Locate the cell with the specified text and output its [x, y] center coordinate. 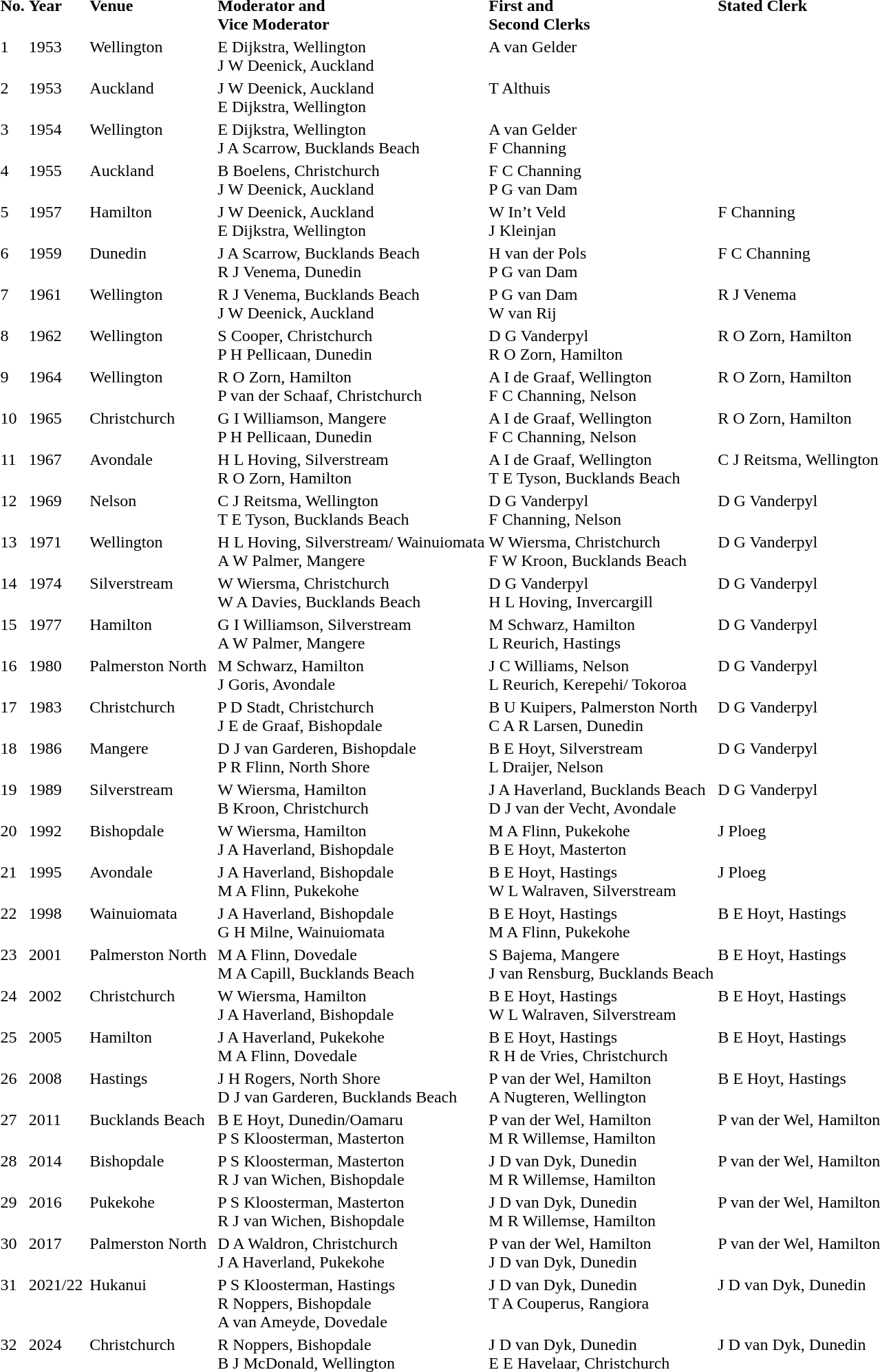
D G VanderpylF Channing, Nelson [601, 510]
W Wiersma, ChristchurchW A Davies, Bucklands Beach [351, 593]
1955 [57, 180]
M Schwarz, HamiltonJ Goris, Avondale [351, 675]
Bucklands Beach [151, 1129]
P van der Wel, HamiltonM R Willemse, Hamilton [601, 1129]
1957 [57, 221]
J A Haverland, Bucklands BeachD J van der Vecht, Avondale [601, 799]
P van der Wel, HamiltonJ D van Dyk, Dunedin [601, 1253]
W Wiersma, HamiltonB Kroon, Christchurch [351, 799]
W In’t VeldJ Kleinjan [601, 221]
J A Haverland, BishopdaleM A Flinn, Pukekohe [351, 882]
G I Williamson, MangereP H Pellicaan, Dunedin [351, 428]
S Bajema, MangereJ van Rensburg, Bucklands Beach [601, 964]
2021/22 [57, 1303]
P van der Wel, HamiltonA Nugteren, Wellington [601, 1088]
J D van Dyk, DunedinT A Couperus, Rangiora [601, 1303]
A I de Graaf, WellingtonT E Tyson, Bucklands Beach [601, 469]
2001 [57, 964]
F C ChanningP G van Dam [601, 180]
2005 [57, 1047]
P D Stadt, ChristchurchJ E de Graaf, Bishopdale [351, 717]
B E Hoyt, SilverstreamL Draijer, Nelson [601, 758]
D J van Garderen, BishopdaleP R Flinn, North Shore [351, 758]
Dunedin [151, 263]
J C Williams, NelsonL Reurich, Kerepehi/ Tokoroa [601, 675]
M Schwarz, HamiltonL Reurich, Hastings [601, 634]
A van Gelder [601, 56]
1977 [57, 634]
P G van DamW van Rij [601, 304]
1969 [57, 510]
E Dijkstra, WellingtonJ W Deenick, Auckland [351, 56]
1995 [57, 882]
B E Hoyt, Dunedin/OamaruP S Kloosterman, Masterton [351, 1129]
1964 [57, 386]
2008 [57, 1088]
1983 [57, 717]
B U Kuipers, Palmerston NorthC A R Larsen, Dunedin [601, 717]
T Althuis [601, 98]
1962 [57, 345]
Wainuiomata [151, 923]
1989 [57, 799]
B Boelens, ChristchurchJ W Deenick, Auckland [351, 180]
Mangere [151, 758]
Pukekohe [151, 1212]
1961 [57, 304]
H van der PolsP G van Dam [601, 263]
J H Rogers, North ShoreD J van Garderen, Bucklands Beach [351, 1088]
1980 [57, 675]
Hukanui [151, 1303]
2014 [57, 1170]
1967 [57, 469]
D G VanderpylH L Hoving, Invercargill [601, 593]
J A Haverland, BishopdaleG H Milne, Wainuiomata [351, 923]
Nelson [151, 510]
1992 [57, 840]
C J Reitsma, WellingtonT E Tyson, Bucklands Beach [351, 510]
D A Waldron, ChristchurchJ A Haverland, Pukekohe [351, 1253]
R O Zorn, HamiltonP van der Schaaf, Christchurch [351, 386]
2011 [57, 1129]
1986 [57, 758]
1998 [57, 923]
S Cooper, ChristchurchP H Pellicaan, Dunedin [351, 345]
P S Kloosterman, HastingsR Noppers, BishopdaleA van Ameyde, Dovedale [351, 1303]
H L Hoving, SilverstreamR O Zorn, Hamilton [351, 469]
J A Haverland, PukekoheM A Flinn, Dovedale [351, 1047]
B E Hoyt, HastingsR H de Vries, Christchurch [601, 1047]
2002 [57, 1005]
2016 [57, 1212]
H L Hoving, Silverstream/ WainuiomataA W Palmer, Mangere [351, 552]
R J Venema, Bucklands BeachJ W Deenick, Auckland [351, 304]
G I Williamson, SilverstreamA W Palmer, Mangere [351, 634]
A van GelderF Channing [601, 139]
J A Scarrow, Bucklands BeachR J Venema, Dunedin [351, 263]
W Wiersma, ChristchurchF W Kroon, Bucklands Beach [601, 552]
M A Flinn, DovedaleM A Capill, Bucklands Beach [351, 964]
1971 [57, 552]
1965 [57, 428]
1974 [57, 593]
1954 [57, 139]
B E Hoyt, HastingsM A Flinn, Pukekohe [601, 923]
M A Flinn, PukekoheB E Hoyt, Masterton [601, 840]
2017 [57, 1253]
E Dijkstra, WellingtonJ A Scarrow, Bucklands Beach [351, 139]
Hastings [151, 1088]
1959 [57, 263]
D G VanderpylR O Zorn, Hamilton [601, 345]
